Locate the cell with the specified text and output its (x, y) center coordinate. 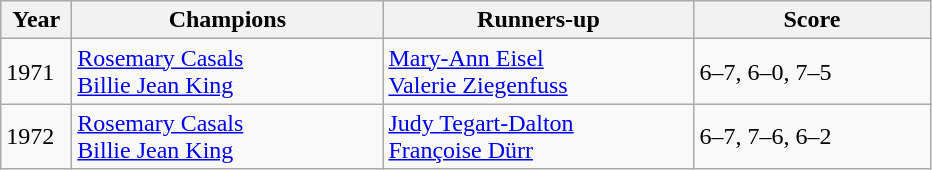
Mary-Ann Eisel Valerie Ziegenfuss (538, 72)
1972 (36, 136)
Judy Tegart-Dalton Françoise Dürr (538, 136)
Runners-up (538, 20)
Champions (228, 20)
6–7, 7–6, 6–2 (812, 136)
Year (36, 20)
Score (812, 20)
6–7, 6–0, 7–5 (812, 72)
1971 (36, 72)
